Return the (x, y) coordinate for the center point of the cell that contains the specified text.  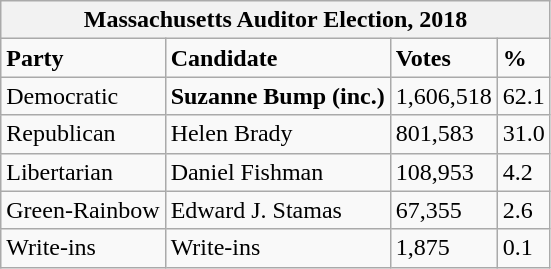
67,355 (444, 210)
62.1 (524, 96)
31.0 (524, 134)
801,583 (444, 134)
Edward J. Stamas (278, 210)
Party (83, 58)
Massachusetts Auditor Election, 2018 (276, 20)
Helen Brady (278, 134)
1,606,518 (444, 96)
1,875 (444, 248)
4.2 (524, 172)
0.1 (524, 248)
Daniel Fishman (278, 172)
Candidate (278, 58)
Green-Rainbow (83, 210)
Republican (83, 134)
Libertarian (83, 172)
Suzanne Bump (inc.) (278, 96)
108,953 (444, 172)
2.6 (524, 210)
Votes (444, 58)
% (524, 58)
Democratic (83, 96)
